Output the (x, y) coordinate of the center of the cell containing the given text.  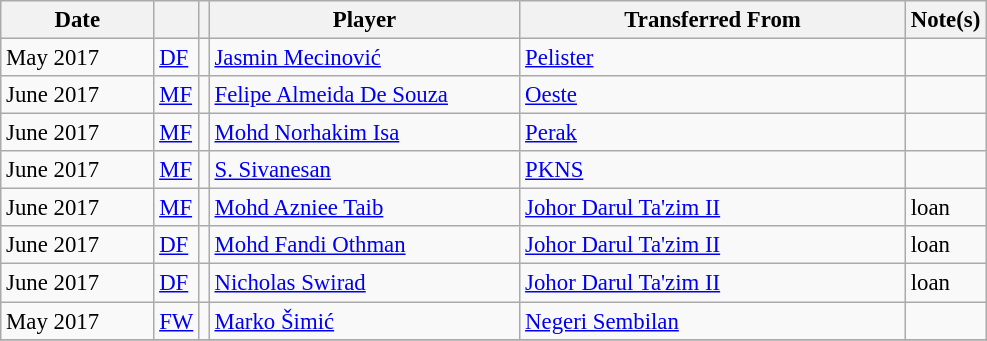
Oeste (713, 95)
Mohd Fandi Othman (364, 245)
Nicholas Swirad (364, 283)
Negeri Sembilan (713, 321)
Marko Šimić (364, 321)
Note(s) (945, 20)
S. Sivanesan (364, 170)
PKNS (713, 170)
Pelister (713, 58)
FW (176, 321)
Transferred From (713, 20)
Perak (713, 133)
Mohd Azniee Taib (364, 208)
Player (364, 20)
Jasmin Mecinović (364, 58)
Date (78, 20)
Mohd Norhakim Isa (364, 133)
Felipe Almeida De Souza (364, 95)
